Pinpoint the cell where the given text exists, returning its (x, y) midpoint coordinate. 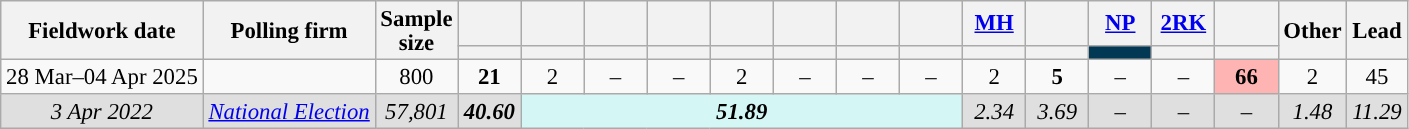
1.48 (1312, 112)
11.29 (1377, 112)
51.89 (742, 112)
National Election (289, 112)
3.69 (1058, 112)
Polling firm (289, 30)
NP (1120, 24)
66 (1246, 78)
MH (994, 24)
800 (416, 78)
57,801 (416, 112)
21 (490, 78)
5 (1058, 78)
Other (1312, 30)
Lead (1377, 30)
2RK (1184, 24)
40.60 (490, 112)
45 (1377, 78)
28 Mar–04 Apr 2025 (102, 78)
2.34 (994, 112)
Samplesize (416, 30)
3 Apr 2022 (102, 112)
Fieldwork date (102, 30)
